Determine the (X, Y) coordinate at the center of the cell enclosing the given text.  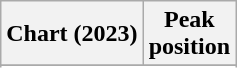
Chart (2023) (72, 34)
Peakposition (189, 34)
